From the cell containing the given text, extract its center point as (x, y) coordinate. 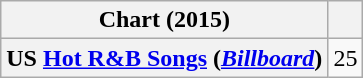
US Hot R&B Songs (Billboard) (164, 58)
25 (346, 58)
Chart (2015) (164, 20)
